Extract the (x, y) coordinate from the center of the cell holding the provided text.  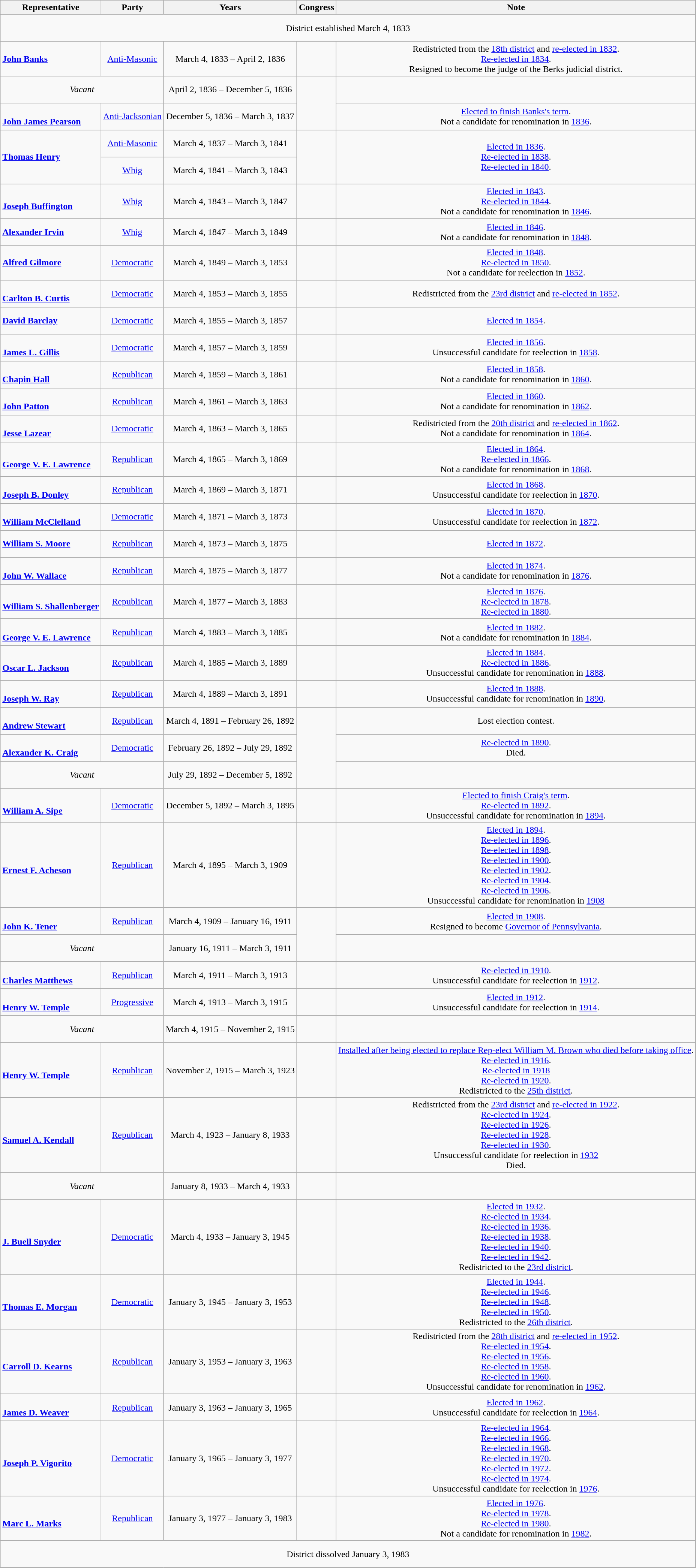
Thomas E. Morgan (51, 1302)
March 4, 1853 – March 3, 1855 (230, 293)
Redistricted from the 23rd district and re-elected in 1852. (516, 293)
Elected in 1848.Re-elected in 1850.Not a candidate for reelection in 1852. (516, 263)
Thomas Henry (51, 157)
February 26, 1892 – July 29, 1892 (230, 748)
Charles Matthews (51, 975)
March 4, 1911 – March 3, 1913 (230, 975)
Ernest F. Acheson (51, 865)
July 29, 1892 – December 5, 1892 (230, 775)
Progressive (132, 1002)
March 4, 1909 – January 16, 1911 (230, 921)
April 2, 1836 – December 5, 1836 (230, 90)
Re-elected in 1890.Died. (516, 748)
Jesse Lazear (51, 428)
Elected in 1870.Unsuccessful candidate for reelection in 1872. (516, 517)
Joseph P. Vigorito (51, 1459)
March 4, 1869 – March 3, 1871 (230, 490)
March 4, 1877 – March 3, 1883 (230, 601)
Joseph B. Donley (51, 490)
Representative (51, 7)
James D. Weaver (51, 1408)
Chapin Hall (51, 374)
Samuel A. Kendall (51, 1135)
March 4, 1865 – March 3, 1869 (230, 459)
Marc L. Marks (51, 1519)
March 4, 1861 – March 3, 1863 (230, 401)
Carlton B. Curtis (51, 293)
March 4, 1871 – March 3, 1873 (230, 517)
March 4, 1833 – April 2, 1836 (230, 59)
Elected to finish Craig's term.Re-elected in 1892.Unsuccessful candidate for renomination in 1894. (516, 805)
March 4, 1923 – January 8, 1933 (230, 1135)
March 4, 1873 – March 3, 1875 (230, 544)
March 4, 1933 – January 3, 1945 (230, 1237)
March 4, 1885 – March 3, 1889 (230, 663)
David Barclay (51, 320)
Elected in 1962.Unsuccessful candidate for reelection in 1964. (516, 1408)
Elected in 1884.Re-elected in 1886.Unsuccessful candidate for renomination in 1888. (516, 663)
District dissolved January 3, 1983 (348, 1554)
March 4, 1891 – February 26, 1892 (230, 721)
Carroll D. Kearns (51, 1362)
January 3, 1965 – January 3, 1977 (230, 1459)
March 4, 1849 – March 3, 1853 (230, 263)
December 5, 1836 – March 3, 1837 (230, 117)
Congress (316, 7)
Anti-Jacksonian (132, 117)
Joseph Buffington (51, 201)
Elected in 1908.Resigned to become Governor of Pennsylvania. (516, 921)
Alexander Irvin (51, 232)
Joseph W. Ray (51, 694)
March 4, 1863 – March 3, 1865 (230, 428)
March 4, 1875 – March 3, 1877 (230, 571)
Elected in 1856.Unsuccessful candidate for reelection in 1858. (516, 347)
March 4, 1857 – March 3, 1859 (230, 347)
March 4, 1837 – March 3, 1841 (230, 144)
Oscar L. Jackson (51, 663)
Lost election contest. (516, 721)
Redistricted from the 18th district and re-elected in 1832.Re-elected in 1834.Resigned to become the judge of the Berks judicial district. (516, 59)
Elected in 1836.Re-elected in 1838.Re-elected in 1840. (516, 157)
Elected in 1912.Unsuccessful candidate for reelection in 1914. (516, 1002)
John Patton (51, 401)
January 3, 1953 – January 3, 1963 (230, 1362)
Note (516, 7)
Elected in 1846.Not a candidate for renomination in 1848. (516, 232)
January 3, 1945 – January 3, 1953 (230, 1302)
William McClelland (51, 517)
John Banks (51, 59)
Elected in 1854. (516, 320)
Elected in 1882.Not a candidate for renomination in 1884. (516, 632)
March 4, 1895 – March 3, 1909 (230, 865)
November 2, 1915 – March 3, 1923 (230, 1070)
March 4, 1859 – March 3, 1861 (230, 374)
John W. Wallace (51, 571)
March 4, 1855 – March 3, 1857 (230, 320)
January 16, 1911 – March 3, 1911 (230, 948)
John K. Tener (51, 921)
March 4, 1889 – March 3, 1891 (230, 694)
Elected in 1858.Not a candidate for renomination in 1860. (516, 374)
William A. Sipe (51, 805)
March 4, 1847 – March 3, 1849 (230, 232)
Andrew Stewart (51, 721)
William S. Moore (51, 544)
James L. Gillis (51, 347)
Elected in 1860.Not a candidate for renomination in 1862. (516, 401)
Elected in 1872. (516, 544)
Elected to finish Banks's term.Not a candidate for renomination in 1836. (516, 117)
Years (230, 7)
Re-elected in 1910.Unsuccessful candidate for reelection in 1912. (516, 975)
March 4, 1915 – November 2, 1915 (230, 1029)
March 4, 1883 – March 3, 1885 (230, 632)
Elected in 1976.Re-elected in 1978.Re-elected in 1980.Not a candidate for renomination in 1982. (516, 1519)
Alexander K. Craig (51, 748)
Redistricted from the 20th district and re-elected in 1862.Not a candidate for renomination in 1864. (516, 428)
January 8, 1933 – March 4, 1933 (230, 1186)
Elected in 1864.Re-elected in 1866.Not a candidate for renomination in 1868. (516, 459)
Elected in 1874.Not a candidate for renomination in 1876. (516, 571)
Elected in 1876.Re-elected in 1878.Re-elected in 1880. (516, 601)
Alfred Gilmore (51, 263)
March 4, 1843 – March 3, 1847 (230, 201)
J. Buell Snyder (51, 1237)
March 4, 1841 – March 3, 1843 (230, 171)
January 3, 1963 – January 3, 1965 (230, 1408)
March 4, 1913 – March 3, 1915 (230, 1002)
January 3, 1977 – January 3, 1983 (230, 1519)
John James Pearson (51, 117)
District established March 4, 1833 (348, 28)
Elected in 1868.Unsuccessful candidate for reelection in 1870. (516, 490)
Elected in 1944.Re-elected in 1946.Re-elected in 1948.Re-elected in 1950.Redistricted to the 26th district. (516, 1302)
Elected in 1843.Re-elected in 1844.Not a candidate for renomination in 1846. (516, 201)
Party (132, 7)
William S. Shallenberger (51, 601)
December 5, 1892 – March 3, 1895 (230, 805)
Elected in 1932.Re-elected in 1934.Re-elected in 1936.Re-elected in 1938.Re-elected in 1940.Re-elected in 1942.Redistricted to the 23rd district. (516, 1237)
Elected in 1888.Unsuccessful candidate for renomination in 1890. (516, 694)
